Extract the [X, Y] coordinate from the center of the cell holding the provided text.  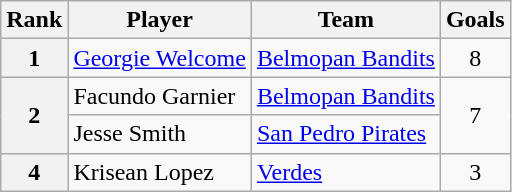
Team [346, 20]
4 [34, 172]
Rank [34, 20]
7 [475, 115]
Jesse Smith [160, 134]
8 [475, 58]
3 [475, 172]
Verdes [346, 172]
Krisean Lopez [160, 172]
San Pedro Pirates [346, 134]
Player [160, 20]
Facundo Garnier [160, 96]
2 [34, 115]
Georgie Welcome [160, 58]
Goals [475, 20]
1 [34, 58]
